Provide the (X, Y) coordinate of the cell's center where the given text is located.  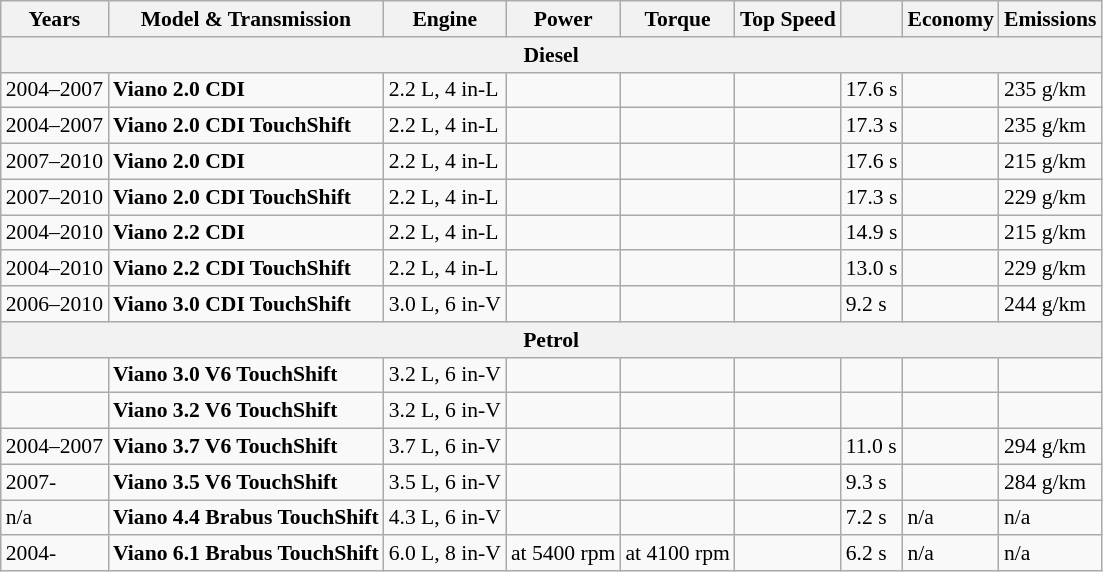
at 4100 rpm (677, 554)
Viano 3.7 V6 TouchShift (246, 447)
2006–2010 (54, 304)
Model & Transmission (246, 19)
294 g/km (1050, 447)
Top Speed (788, 19)
Emissions (1050, 19)
Petrol (552, 340)
Viano 4.4 Brabus TouchShift (246, 518)
Years (54, 19)
14.9 s (872, 233)
2007- (54, 482)
Viano 2.2 CDI (246, 233)
Viano 3.0 CDI TouchShift (246, 304)
Power (563, 19)
2004- (54, 554)
6.2 s (872, 554)
Economy (950, 19)
Viano 3.2 V6 TouchShift (246, 411)
Diesel (552, 55)
Viano 6.1 Brabus TouchShift (246, 554)
Torque (677, 19)
Engine (445, 19)
7.2 s (872, 518)
3.0 L, 6 in-V (445, 304)
6.0 L, 8 in-V (445, 554)
Viano 3.0 V6 TouchShift (246, 375)
3.7 L, 6 in-V (445, 447)
284 g/km (1050, 482)
3.5 L, 6 in-V (445, 482)
9.3 s (872, 482)
at 5400 rpm (563, 554)
11.0 s (872, 447)
4.3 L, 6 in-V (445, 518)
9.2 s (872, 304)
Viano 3.5 V6 TouchShift (246, 482)
13.0 s (872, 269)
Viano 2.2 CDI TouchShift (246, 269)
244 g/km (1050, 304)
